From the cell containing the given text, extract its center point as (x, y) coordinate. 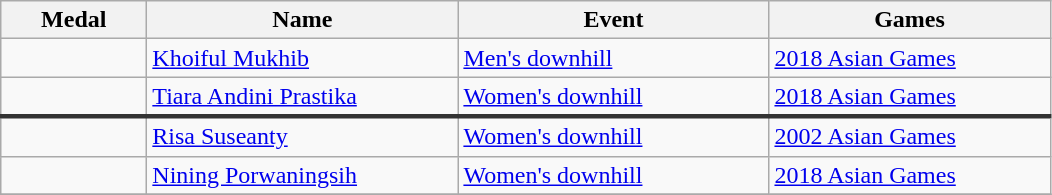
2002 Asian Games (910, 136)
Nining Porwaningsih (302, 175)
Men's downhill (614, 58)
Name (302, 20)
Games (910, 20)
Risa Suseanty (302, 136)
Tiara Andini Prastika (302, 97)
Khoiful Mukhib (302, 58)
Medal (74, 20)
Event (614, 20)
